Detect which cell encompasses the target text, then output its [X, Y] center coordinate. 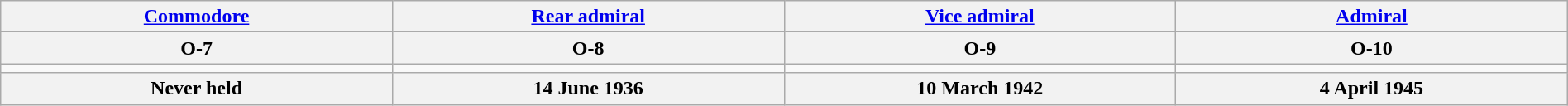
Vice admiral [980, 17]
O-7 [197, 48]
Admiral [1372, 17]
Commodore [197, 17]
10 March 1942 [980, 89]
Rear admiral [588, 17]
4 April 1945 [1372, 89]
O-8 [588, 48]
Never held [197, 89]
O-10 [1372, 48]
14 June 1936 [588, 89]
O-9 [980, 48]
